Scan for the cell matching the given text and deliver its [x, y] coordinate at center. 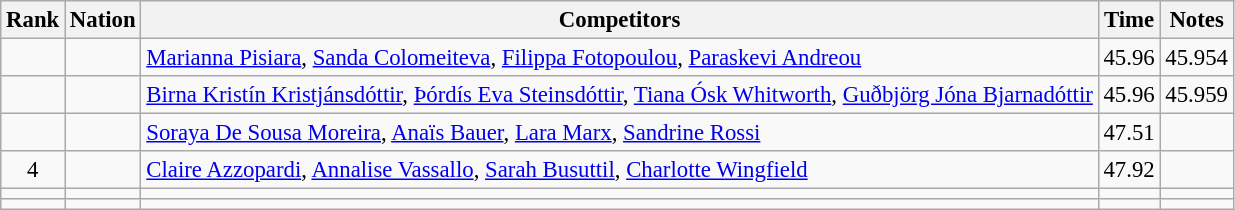
47.92 [1129, 170]
Notes [1196, 20]
4 [33, 170]
Time [1129, 20]
45.954 [1196, 58]
Competitors [620, 20]
45.959 [1196, 95]
Rank [33, 20]
Soraya De Sousa Moreira, Anaïs Bauer, Lara Marx, Sandrine Rossi [620, 133]
47.51 [1129, 133]
Claire Azzopardi, Annalise Vassallo, Sarah Busuttil, Charlotte Wingfield [620, 170]
Nation [103, 20]
Marianna Pisiara, Sanda Colomeiteva, Filippa Fotopoulou, Paraskevi Andreou [620, 58]
Birna Kristín Kristjánsdóttir, Þórdís Eva Steinsdóttir, Tiana Ósk Whitworth, Guðbjörg Jóna Bjarnadóttir [620, 95]
